Detect which cell encompasses the target text, then output its (x, y) center coordinate. 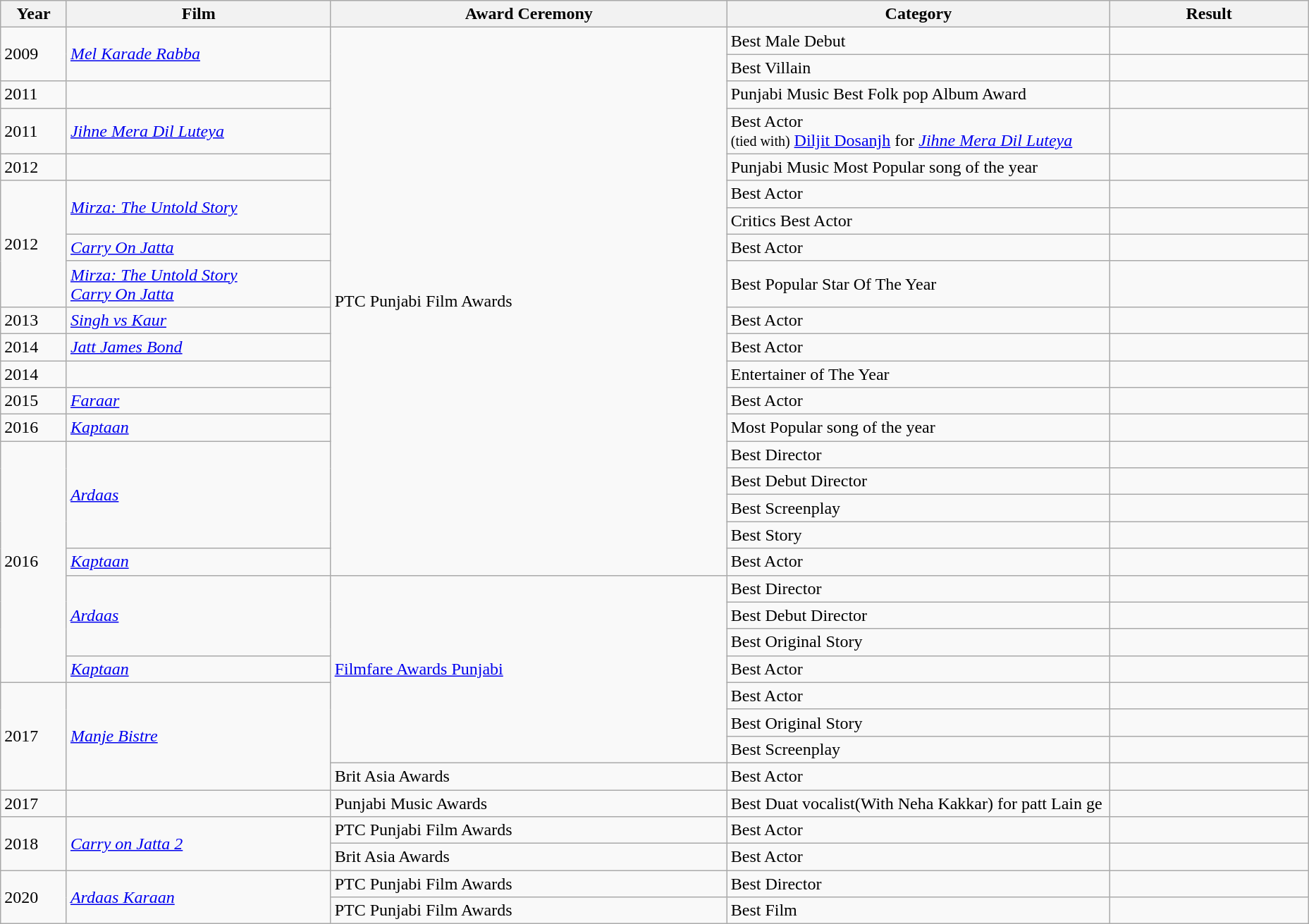
Best Male Debut (918, 41)
Punjabi Music Best Folk pop Album Award (918, 94)
Best Actor (tied with) Diljit Dosanjh for Jihne Mera Dil Luteya (918, 131)
Best Film (918, 911)
Faraar (199, 401)
Best Popular Star Of The Year (918, 283)
Film (199, 14)
Manje Bistre (199, 736)
Best Villain (918, 68)
Singh vs Kaur (199, 320)
Jihne Mera Dil Luteya (199, 131)
Year (34, 14)
Critics Best Actor (918, 221)
Mel Karade Rabba (199, 54)
2018 (34, 844)
Carry On Jatta (199, 247)
Jatt James Bond (199, 347)
Entertainer of The Year (918, 374)
Most Popular song of the year (918, 428)
Result (1210, 14)
2013 (34, 320)
Best Duat vocalist(With Neha Kakkar) for patt Lain ge (918, 803)
Best Story (918, 535)
Carry on Jatta 2 (199, 844)
Award Ceremony (529, 14)
Mirza: The Untold Story (199, 207)
2015 (34, 401)
Ardaas Karaan (199, 897)
2020 (34, 897)
Filmfare Awards Punjabi (529, 669)
Punjabi Music Most Popular song of the year (918, 167)
2009 (34, 54)
Category (918, 14)
Mirza: The Untold StoryCarry On Jatta (199, 283)
Punjabi Music Awards (529, 803)
